Return [X, Y] of the center of cell containing provided text 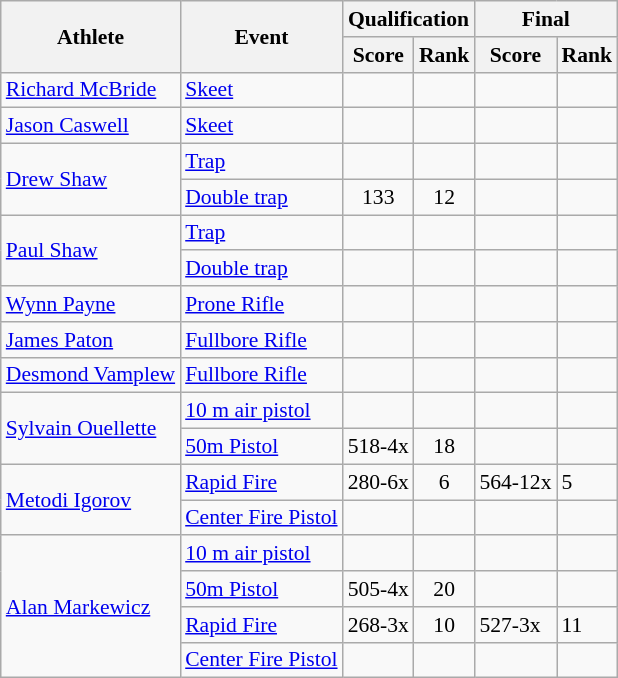
Athlete [90, 36]
12 [444, 197]
Metodi Igorov [90, 500]
Final [546, 19]
Paul Shaw [90, 250]
Event [261, 36]
268-3x [378, 625]
133 [378, 197]
10 [444, 625]
Alan Markewicz [90, 607]
James Paton [90, 340]
Prone Rifle [261, 304]
Wynn Payne [90, 304]
280-6x [378, 482]
518-4x [378, 447]
Richard McBride [90, 90]
Drew Shaw [90, 180]
Jason Caswell [90, 126]
Sylvain Ouellette [90, 428]
Qualification [409, 19]
527-3x [515, 625]
564-12x [515, 482]
11 [586, 625]
5 [586, 482]
505-4x [378, 589]
20 [444, 589]
6 [444, 482]
Desmond Vamplew [90, 375]
18 [444, 447]
